From the cell containing the given text, extract its center point as [x, y] coordinate. 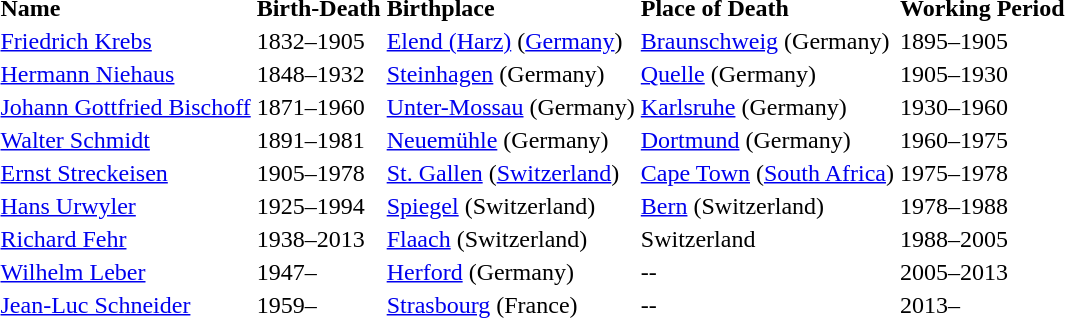
Herford (Germany) [510, 272]
1848–1932 [318, 74]
-- [767, 272]
Bern (Switzerland) [767, 206]
Switzerland [767, 239]
Steinhagen (Germany) [510, 74]
Spiegel (Switzerland) [510, 206]
1871–1960 [318, 107]
Karlsruhe (Germany) [767, 107]
1938–2013 [318, 239]
Braunschweig (Germany) [767, 41]
Elend (Harz) (Germany) [510, 41]
Flaach (Switzerland) [510, 239]
Quelle (Germany) [767, 74]
1832–1905 [318, 41]
Dortmund (Germany) [767, 140]
1947– [318, 272]
Neuemühle (Germany) [510, 140]
Cape Town (South Africa) [767, 173]
1905–1978 [318, 173]
1925–1994 [318, 206]
1891–1981 [318, 140]
St. Gallen (Switzerland) [510, 173]
Unter-Mossau (Germany) [510, 107]
